Pinpoint the cell where the given text exists, returning its (x, y) midpoint coordinate. 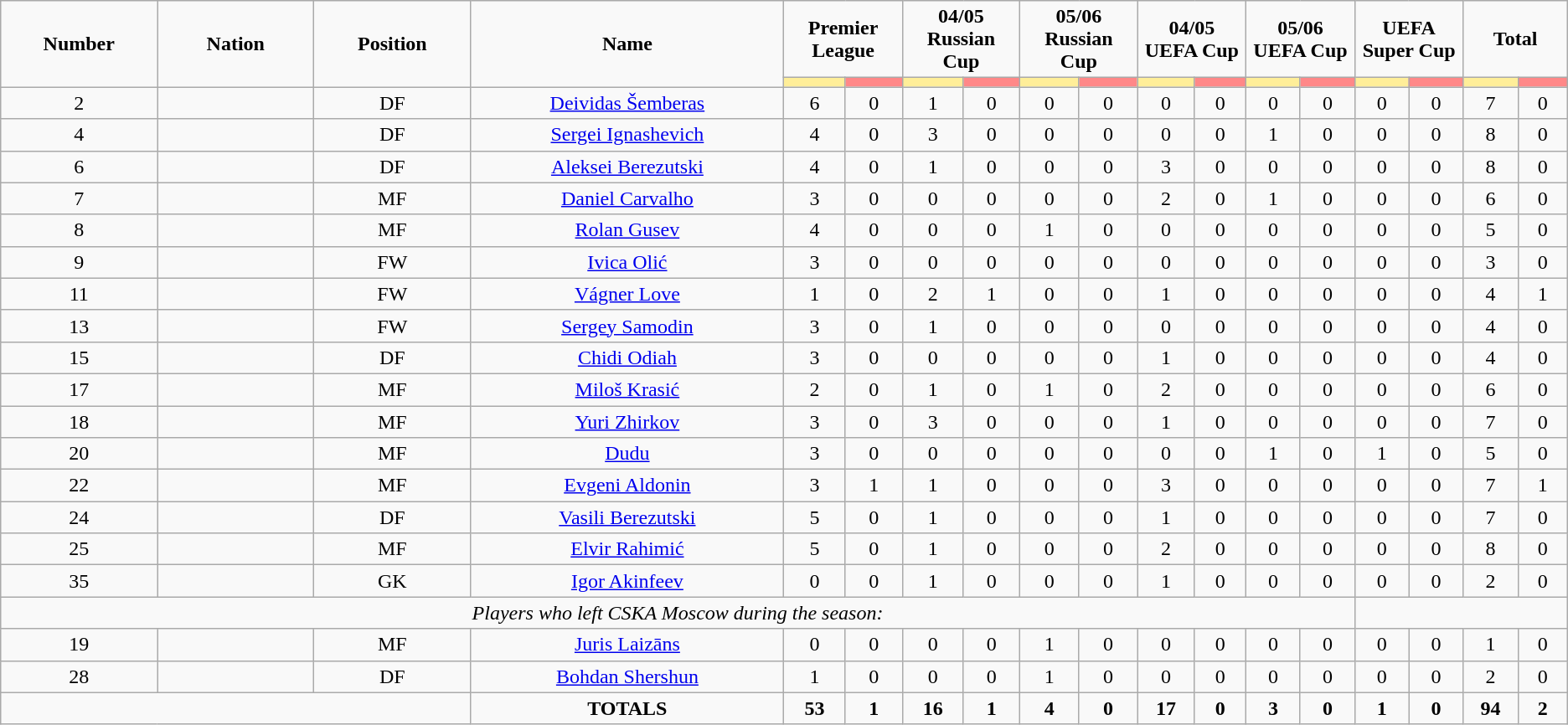
05/06 UEFA Cup (1301, 39)
Evgeni Aldonin (627, 486)
Rolan Gusev (627, 230)
Bohdan Shershun (627, 676)
GK (392, 581)
Position (392, 44)
53 (814, 708)
Dudu (627, 454)
Elvir Rahimić (627, 549)
25 (79, 549)
Juris Laizāns (627, 645)
Sergey Samodin (627, 326)
18 (79, 421)
13 (79, 326)
Sergei Ignashevich (627, 135)
28 (79, 676)
Miloš Krasić (627, 389)
Aleksei Berezutski (627, 167)
05/06 Russian Cup (1079, 39)
Players who left CSKA Moscow during the season: (678, 613)
Vasili Berezutski (627, 517)
Total (1515, 39)
35 (79, 581)
Daniel Carvalho (627, 198)
TOTALS (627, 708)
Premier League (843, 39)
11 (79, 294)
9 (79, 262)
20 (79, 454)
Chidi Odiah (627, 357)
Yuri Zhirkov (627, 421)
Nation (236, 44)
22 (79, 486)
94 (1491, 708)
24 (79, 517)
UEFA Super Cup (1409, 39)
Deividas Šemberas (627, 103)
Vágner Love (627, 294)
15 (79, 357)
04/05 UEFA Cup (1192, 39)
16 (933, 708)
Number (79, 44)
Igor Akinfeev (627, 581)
04/05 Russian Cup (961, 39)
Ivica Olić (627, 262)
19 (79, 645)
Name (627, 44)
